Scan for the cell matching the given text and deliver its (x, y) coordinate at center. 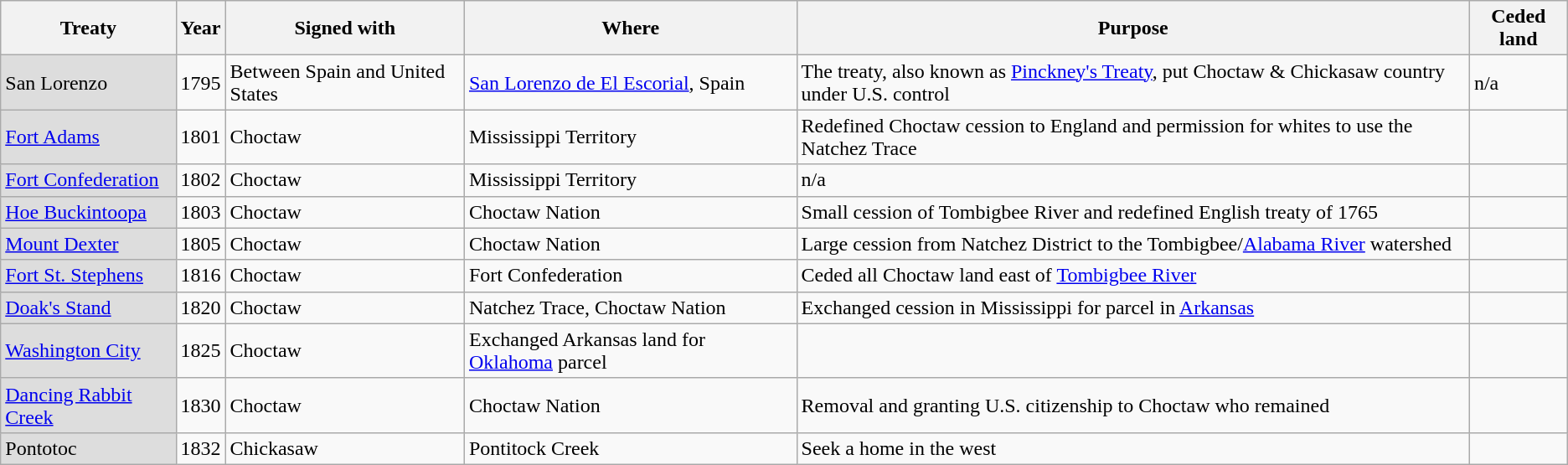
The treaty, also known as Pinckney's Treaty, put Choctaw & Chickasaw country under U.S. control (1132, 82)
Ceded all Choctaw land east of Tombigbee River (1132, 276)
Pontotoc (89, 448)
San Lorenzo de El Escorial, Spain (630, 82)
1803 (201, 212)
Exchanged Arkansas land for Oklahoma parcel (630, 350)
Hoe Buckintoopa (89, 212)
Chickasaw (345, 448)
1801 (201, 137)
1802 (201, 180)
1795 (201, 82)
Pontitock Creek (630, 448)
Between Spain and United States (345, 82)
San Lorenzo (89, 82)
1816 (201, 276)
Exchanged cession in Mississippi for parcel in Arkansas (1132, 307)
Mount Dexter (89, 244)
Treaty (89, 28)
1805 (201, 244)
Year (201, 28)
Signed with (345, 28)
Small cession of Tombigbee River and redefined English treaty of 1765 (1132, 212)
Large cession from Natchez District to the Tombigbee/Alabama River watershed (1132, 244)
Washington City (89, 350)
Doak's Stand (89, 307)
1825 (201, 350)
Redefined Choctaw cession to England and permission for whites to use the Natchez Trace (1132, 137)
Fort St. Stephens (89, 276)
Purpose (1132, 28)
Natchez Trace, Choctaw Nation (630, 307)
Removal and granting U.S. citizenship to Choctaw who remained (1132, 406)
Seek a home in the west (1132, 448)
1830 (201, 406)
Dancing Rabbit Creek (89, 406)
Ceded land (1518, 28)
Where (630, 28)
1832 (201, 448)
Fort Adams (89, 137)
1820 (201, 307)
